Output the [X, Y] coordinate of the center of the cell containing the given text.  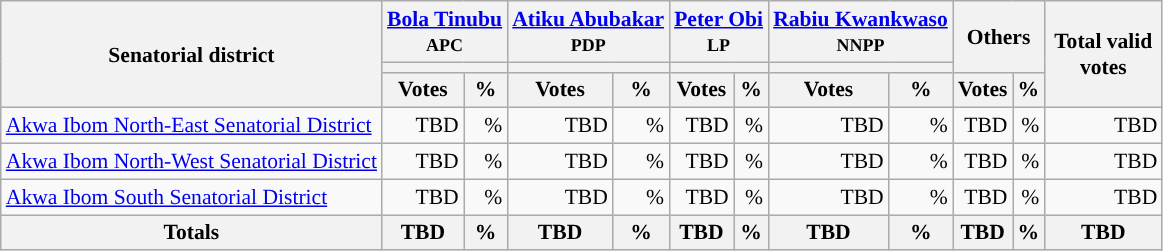
Akwa Ibom South Senatorial District [192, 197]
Peter ObiLP [718, 32]
Senatorial district [192, 54]
Rabiu KwankwasoNNPP [860, 32]
Others [998, 36]
Atiku AbubakarPDP [588, 32]
Bola TinubuAPC [444, 32]
Total valid votes [1103, 54]
Akwa Ibom North-West Senatorial District [192, 162]
Akwa Ibom North-East Senatorial District [192, 126]
Totals [192, 233]
